Return the (X, Y) coordinate for the center point of the cell that contains the specified text.  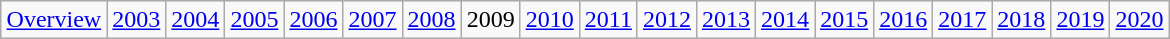
2007 (372, 20)
2012 (666, 20)
2005 (254, 20)
2020 (1140, 20)
2008 (432, 20)
2013 (726, 20)
2003 (136, 20)
2015 (844, 20)
2018 (1022, 20)
Overview (54, 20)
2019 (1080, 20)
2009 (490, 20)
2004 (196, 20)
2006 (314, 20)
2016 (904, 20)
2010 (550, 20)
2014 (786, 20)
2011 (608, 20)
2017 (962, 20)
